Find where the given text appears and provide that cell's center as (X, Y) coordinate. 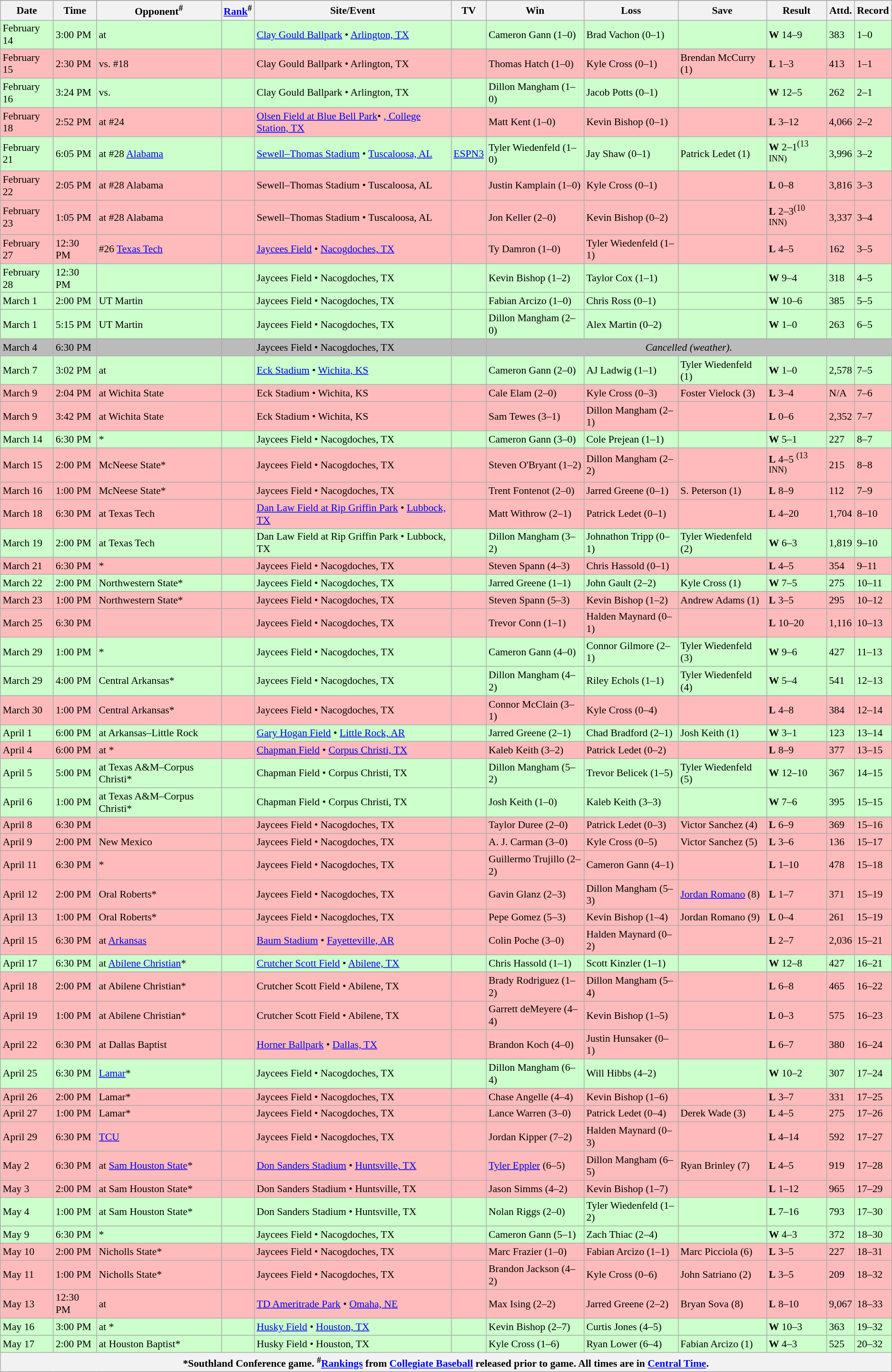
13–14 (872, 733)
Ryan Brinley (7) (722, 1166)
John Gault (2–2) (631, 583)
369 (841, 826)
18–30 (872, 1235)
15–16 (872, 826)
Kevin Bishop (0–2) (631, 218)
Halden Maynard (0–3) (631, 1136)
Kyle Cross (0–3) (631, 394)
March 22 (27, 583)
17–28 (872, 1166)
6:05 PM (75, 154)
Trevor Belicek (1–5) (631, 773)
Kyle Cross (1) (722, 583)
Dillon Mangham (1–0) (535, 93)
at Arkansas (159, 940)
L 2–7 (796, 940)
Kevin Bishop (1–6) (631, 1097)
W 5–4 (796, 681)
413 (841, 64)
20–32 (872, 1344)
15–15 (872, 802)
Loss (631, 10)
Guillermo Trujillo (2–2) (535, 865)
Rank# (238, 10)
209 (841, 1274)
7–9 (872, 491)
Brandon Koch (4–0) (535, 1045)
Trevor Conn (1–1) (535, 623)
10–13 (872, 623)
L 4–20 (796, 514)
4:00 PM (75, 681)
April 4 (27, 750)
at Arkansas–Little Rock (159, 733)
9,067 (841, 1304)
February 21 (27, 154)
Taylor Cox (1–1) (631, 278)
Taylor Duree (2–0) (535, 826)
#26 Texas Tech (159, 249)
Curtis Jones (4–5) (631, 1327)
2,352 (841, 416)
3–3 (872, 186)
February 23 (27, 218)
March 15 (27, 465)
Patrick Ledet (0–3) (631, 826)
April 29 (27, 1136)
Marc Picciola (6) (722, 1252)
May 13 (27, 1304)
April 6 (27, 802)
Jarred Greene (1–1) (535, 583)
Cameron Gann (3–0) (535, 440)
L 1–3 (796, 64)
April 13 (27, 918)
19–32 (872, 1327)
April 17 (27, 964)
Dillon Mangham (5–4) (631, 986)
11–13 (872, 652)
February 22 (27, 186)
May 16 (27, 1327)
Dillon Mangham (2–0) (535, 325)
April 9 (27, 842)
Patrick Ledet (1) (722, 154)
Jay Shaw (0–1) (631, 154)
354 (841, 566)
3:02 PM (75, 370)
March 23 (27, 600)
Gary Hogan Field • Little Rock, AR (353, 733)
W 12–8 (796, 964)
14–15 (872, 773)
April 5 (27, 773)
W 7–5 (796, 583)
Dillon Mangham (4–2) (535, 681)
L 6–7 (796, 1045)
Derek Wade (3) (722, 1114)
April 25 (27, 1074)
Attd. (841, 10)
919 (841, 1166)
295 (841, 600)
Josh Keith (1–0) (535, 802)
465 (841, 986)
Win (535, 10)
Lance Warren (3–0) (535, 1114)
261 (841, 918)
18–31 (872, 1252)
February 16 (27, 93)
L 3–12 (796, 122)
15–18 (872, 865)
Gavin Glanz (2–3) (535, 895)
Dillon Mangham (2–1) (631, 416)
Steven O'Bryant (1–2) (535, 465)
Kevin Bishop (0–1) (631, 122)
*Southland Conference game. #Rankings from Collegiate Baseball released prior to game. All times are in Central Time. (446, 1362)
March 16 (27, 491)
262 (841, 93)
A. J. Carman (3–0) (535, 842)
Max Ising (2–2) (535, 1304)
16–23 (872, 1016)
541 (841, 681)
5–5 (872, 301)
Trent Fontenot (2–0) (535, 491)
9–10 (872, 543)
Jarred Greene (2–1) (535, 733)
April 27 (27, 1114)
3:24 PM (75, 93)
4–5 (872, 278)
Kyle Cross (0–5) (631, 842)
W 2–1(13 INN) (796, 154)
New Mexico (159, 842)
112 (841, 491)
L 0–3 (796, 1016)
Connor Gilmore (2–1) (631, 652)
Tyler Wiedenfeld (1–1) (631, 249)
Tyler Eppler (6–5) (535, 1166)
Tyler Wiedenfeld (3) (722, 652)
15–17 (872, 842)
372 (841, 1235)
7–7 (872, 416)
Will Hibbs (4–2) (631, 1074)
Cancelled (weather). (689, 347)
L 1–12 (796, 1189)
Pepe Gomez (5–3) (535, 918)
Brendan McCurry (1) (722, 64)
Johnathon Tripp (0–1) (631, 543)
Tyler Wiedenfeld (1–0) (535, 154)
L 4–5 (13 INN) (796, 465)
575 (841, 1016)
478 (841, 865)
L 6–9 (796, 826)
5:15 PM (75, 325)
Result (796, 10)
7–6 (872, 394)
8–7 (872, 440)
Marc Frazier (1–0) (535, 1252)
W 10–3 (796, 1327)
March 25 (27, 623)
16–21 (872, 964)
W 9–6 (796, 652)
Andrew Adams (1) (722, 600)
1,704 (841, 514)
3–4 (872, 218)
Ty Damron (1–0) (535, 249)
525 (841, 1344)
3,996 (841, 154)
Josh Keith (1) (722, 733)
at #24 (159, 122)
W 12–5 (796, 93)
Olsen Field at Blue Bell Park• , College Station, TX (353, 122)
377 (841, 750)
Kevin Bishop (1–4) (631, 918)
263 (841, 325)
March 18 (27, 514)
Site/Event (353, 10)
Justin Kamplain (1–0) (535, 186)
May 3 (27, 1189)
318 (841, 278)
Tyler Wiedenfeld (1–2) (631, 1212)
February 15 (27, 64)
Cameron Gann (1–0) (535, 34)
Kyle Cross (1–6) (535, 1344)
Fabian Arcizo (1–1) (631, 1252)
12–13 (872, 681)
215 (841, 465)
Scott Kinzler (1–1) (631, 964)
Kevin Bishop (1–5) (631, 1016)
April 1 (27, 733)
8–8 (872, 465)
383 (841, 34)
Jacob Potts (0–1) (631, 93)
Horner Ballpark • Dallas, TX (353, 1045)
Tyler Wiedenfeld (4) (722, 681)
3,337 (841, 218)
February 28 (27, 278)
L 8–10 (796, 1304)
9–11 (872, 566)
10–12 (872, 600)
TV (469, 10)
L 3–6 (796, 842)
Brandon Jackson (4–2) (535, 1274)
Chris Hassold (1–1) (535, 964)
May 11 (27, 1274)
May 10 (27, 1252)
Patrick Ledet (0–4) (631, 1114)
17–24 (872, 1074)
Dillon Mangham (3–2) (535, 543)
371 (841, 895)
17–26 (872, 1114)
Victor Sanchez (4) (722, 826)
AJ Ladwig (1–1) (631, 370)
April 26 (27, 1097)
W 10–2 (796, 1074)
Date (27, 10)
8–10 (872, 514)
1,116 (841, 623)
3–2 (872, 154)
385 (841, 301)
March 19 (27, 543)
Thomas Hatch (1–0) (535, 64)
136 (841, 842)
March 4 (27, 347)
Justin Hunsaker (0–1) (631, 1045)
L 0–4 (796, 918)
Connor McClain (3–1) (535, 710)
1–0 (872, 34)
380 (841, 1045)
Steven Spann (5–3) (535, 600)
L 4–14 (796, 1136)
Nolan Riggs (2–0) (535, 1212)
February 18 (27, 122)
at Houston Baptist* (159, 1344)
April 22 (27, 1045)
Colin Poche (3–0) (535, 940)
Time (75, 10)
April 19 (27, 1016)
Baum Stadium • Fayetteville, AR (353, 940)
2:05 PM (75, 186)
16–22 (872, 986)
123 (841, 733)
Dillon Mangham (5–2) (535, 773)
May 4 (27, 1212)
ESPN3 (469, 154)
February 14 (27, 34)
10–11 (872, 583)
March 21 (27, 566)
Halden Maynard (0–2) (631, 940)
April 11 (27, 865)
Jason Simms (4–2) (535, 1189)
3:42 PM (75, 416)
16–24 (872, 1045)
Fabian Arcizo (1–0) (535, 301)
307 (841, 1074)
17–25 (872, 1097)
May 17 (27, 1344)
Kaleb Keith (3–2) (535, 750)
Cameron Gann (2–0) (535, 370)
Jarred Greene (0–1) (631, 491)
Jon Keller (2–0) (535, 218)
W 3–1 (796, 733)
15–21 (872, 940)
592 (841, 1136)
Dillon Mangham (2–2) (631, 465)
Dillon Mangham (5–3) (631, 895)
February 27 (27, 249)
John Satriano (2) (722, 1274)
Record (872, 10)
Tyler Wiedenfeld (2) (722, 543)
Chase Angelle (4–4) (535, 1097)
1–1 (872, 64)
May 9 (27, 1235)
Cameron Gann (4–0) (535, 652)
2–2 (872, 122)
13–15 (872, 750)
Jordan Kipper (7–2) (535, 1136)
L 6–8 (796, 986)
5:00 PM (75, 773)
2:52 PM (75, 122)
Cole Prejean (1–1) (631, 440)
965 (841, 1189)
1:05 PM (75, 218)
L 1–7 (796, 895)
L 2–3(10 INN) (796, 218)
March 14 (27, 440)
Sam Tewes (3–1) (535, 416)
1,819 (841, 543)
Steven Spann (4–3) (535, 566)
Ryan Lower (6–4) (631, 1344)
W 10–6 (796, 301)
Matt Withrow (2–1) (535, 514)
Cameron Gann (4–1) (631, 865)
3,816 (841, 186)
Jordan Romano (8) (722, 895)
L 10–20 (796, 623)
Kevin Bishop (1–7) (631, 1189)
Garrett deMeyere (4–4) (535, 1016)
Kaleb Keith (3–3) (631, 802)
vs. #18 (159, 64)
S. Peterson (1) (722, 491)
Chris Hassold (0–1) (631, 566)
Cameron Gann (5–1) (535, 1235)
Halden Maynard (0–1) (631, 623)
L 1–10 (796, 865)
Patrick Ledet (0–2) (631, 750)
Kyle Cross (0–4) (631, 710)
W 5–1 (796, 440)
April 12 (27, 895)
3–5 (872, 249)
7–5 (872, 370)
18–33 (872, 1304)
2–1 (872, 93)
Matt Kent (1–0) (535, 122)
Brad Vachon (0–1) (631, 34)
W 6–3 (796, 543)
17–30 (872, 1212)
vs. (159, 93)
18–32 (872, 1274)
Jarred Greene (2–2) (631, 1304)
April 8 (27, 826)
2,036 (841, 940)
17–29 (872, 1189)
Patrick Ledet (0–1) (631, 514)
TCU (159, 1136)
L 0–6 (796, 416)
Opponent# (159, 10)
Riley Echols (1–1) (631, 681)
Bryan Sova (8) (722, 1304)
March 7 (27, 370)
17–27 (872, 1136)
TD Ameritrade Park • Omaha, NE (353, 1304)
at Dallas Baptist (159, 1045)
Chris Ross (0–1) (631, 301)
2:30 PM (75, 64)
Kyle Cross (0–6) (631, 1274)
Save (722, 10)
6–5 (872, 325)
April 18 (27, 986)
Kevin Bishop (2–7) (535, 1327)
Dillon Mangham (6–4) (535, 1074)
W 12–10 (796, 773)
2,578 (841, 370)
Tyler Wiedenfeld (5) (722, 773)
Alex Martin (0–2) (631, 325)
395 (841, 802)
Dillon Mangham (6–5) (631, 1166)
L 4–8 (796, 710)
L 3–4 (796, 394)
2:04 PM (75, 394)
May 2 (27, 1166)
L 7–16 (796, 1212)
Foster Vielock (3) (722, 394)
W 14–9 (796, 34)
367 (841, 773)
793 (841, 1212)
Jordan Romano (9) (722, 918)
363 (841, 1327)
Fabian Arcizo (1) (722, 1344)
Brady Rodriguez (1–2) (535, 986)
162 (841, 249)
W 7–6 (796, 802)
L 0–8 (796, 186)
Victor Sanchez (5) (722, 842)
12–14 (872, 710)
384 (841, 710)
W 9–4 (796, 278)
331 (841, 1097)
Tyler Wiedenfeld (1) (722, 370)
Cale Elam (2–0) (535, 394)
Chad Bradford (2–1) (631, 733)
Zach Thiac (2–4) (631, 1235)
L 3–7 (796, 1097)
N/A (841, 394)
April 15 (27, 940)
4,066 (841, 122)
March 30 (27, 710)
